Determine the (X, Y) coordinate at the center of the cell enclosing the given text.  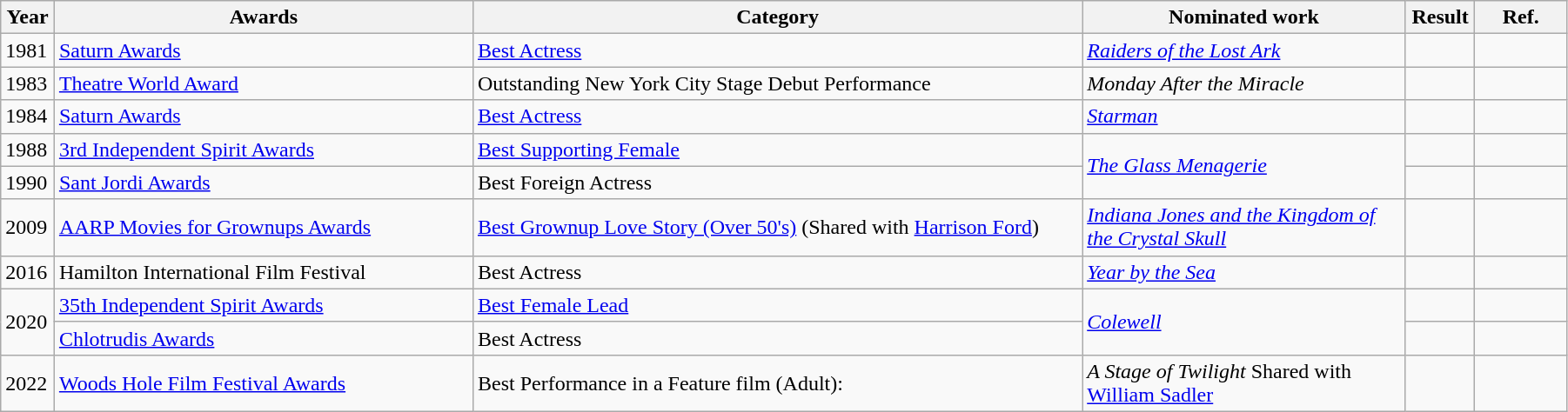
Indiana Jones and the Kingdom of the Crystal Skull (1244, 228)
Ref. (1521, 17)
Sant Jordi Awards (263, 183)
1983 (28, 83)
Theatre World Award (263, 83)
Starman (1244, 116)
Year by the Sea (1244, 272)
Colewell (1244, 322)
2022 (28, 382)
A Stage of Twilight Shared with William Sadler (1244, 382)
Monday After the Miracle (1244, 83)
3rd Independent Spirit Awards (263, 150)
2016 (28, 272)
Outstanding New York City Stage Debut Performance (777, 83)
Best Grownup Love Story (Over 50's) (Shared with Harrison Ford) (777, 228)
35th Independent Spirit Awards (263, 305)
1990 (28, 183)
1984 (28, 116)
2009 (28, 228)
Hamilton International Film Festival (263, 272)
AARP Movies for Grownups Awards (263, 228)
2020 (28, 322)
Chlotrudis Awards (263, 338)
Category (777, 17)
Best Supporting Female (777, 150)
1988 (28, 150)
1981 (28, 50)
Raiders of the Lost Ark (1244, 50)
Woods Hole Film Festival Awards (263, 382)
Best Performance in a Feature film (Adult): (777, 382)
Best Foreign Actress (777, 183)
Best Female Lead (777, 305)
Year (28, 17)
Nominated work (1244, 17)
The Glass Menagerie (1244, 166)
Result (1440, 17)
Awards (263, 17)
